Scan for the cell matching the given text and deliver its [X, Y] coordinate at center. 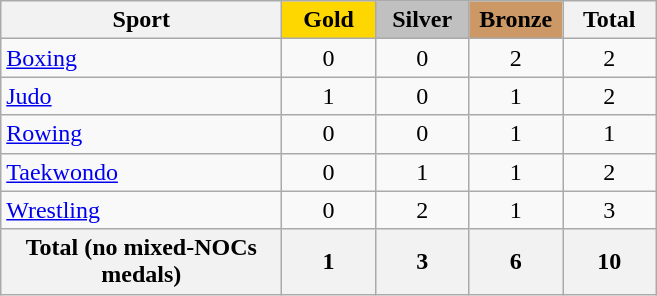
10 [609, 262]
Boxing [142, 58]
Gold [329, 20]
Rowing [142, 134]
Judo [142, 96]
Taekwondo [142, 172]
Silver [422, 20]
Total [609, 20]
Bronze [516, 20]
Wrestling [142, 210]
6 [516, 262]
Total (no mixed-NOCs medals) [142, 262]
Sport [142, 20]
